Capture the cell that displays the provided text and extract its [X, Y] central coordinate. 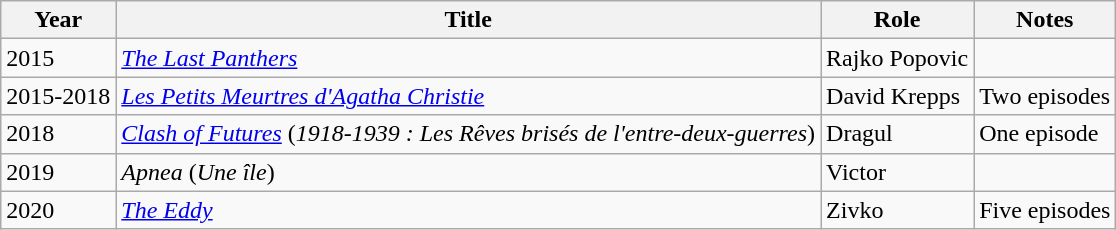
Title [468, 20]
The Eddy [468, 210]
Dragul [898, 134]
Clash of Futures (1918-1939 : Les Rêves brisés de l'entre-deux-guerres) [468, 134]
Les Petits Meurtres d'Agatha Christie [468, 96]
One episode [1045, 134]
Notes [1045, 20]
The Last Panthers [468, 58]
Apnea (Une île) [468, 172]
2015-2018 [58, 96]
Two episodes [1045, 96]
Role [898, 20]
Zivko [898, 210]
Year [58, 20]
2019 [58, 172]
2015 [58, 58]
David Krepps [898, 96]
Victor [898, 172]
2018 [58, 134]
2020 [58, 210]
Five episodes [1045, 210]
Rajko Popovic [898, 58]
